Extract the (x, y) coordinate from the center of the cell holding the provided text.  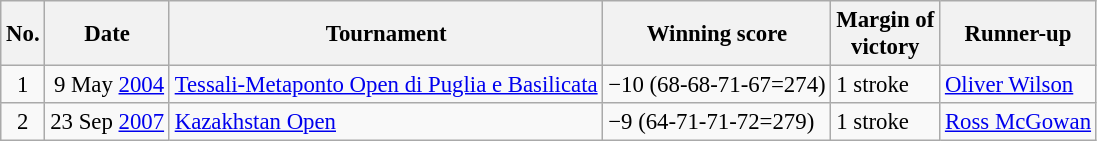
−10 (68-68-71-67=274) (717, 85)
23 Sep 2007 (107, 122)
Date (107, 34)
1 (23, 85)
Ross McGowan (1018, 122)
9 May 2004 (107, 85)
Winning score (717, 34)
2 (23, 122)
Tournament (386, 34)
−9 (64-71-71-72=279) (717, 122)
Runner-up (1018, 34)
Oliver Wilson (1018, 85)
Kazakhstan Open (386, 122)
Margin ofvictory (886, 34)
Tessali-Metaponto Open di Puglia e Basilicata (386, 85)
No. (23, 34)
